Pinpoint the cell where the given text exists, returning its [x, y] midpoint coordinate. 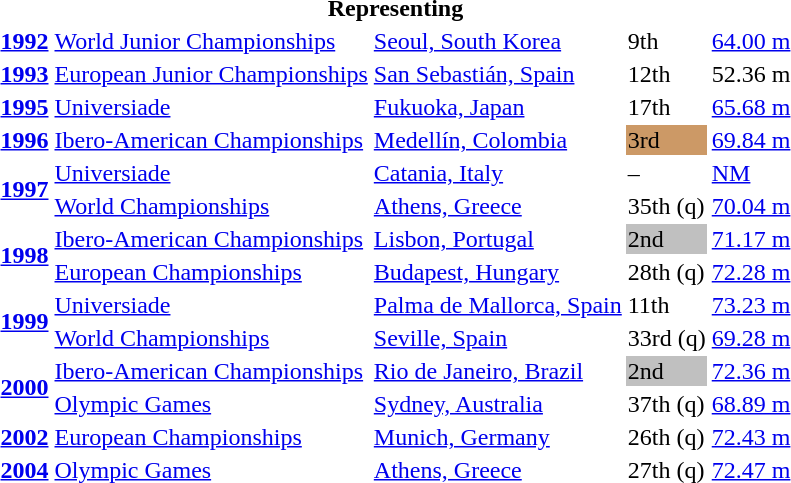
3rd [666, 140]
Munich, Germany [498, 437]
Medellín, Colombia [498, 140]
World Junior Championships [211, 41]
33rd (q) [666, 338]
Lisbon, Portugal [498, 239]
35th (q) [666, 206]
12th [666, 74]
28th (q) [666, 272]
San Sebastián, Spain [498, 74]
17th [666, 107]
Catania, Italy [498, 173]
37th (q) [666, 404]
Sydney, Australia [498, 404]
11th [666, 305]
Seville, Spain [498, 338]
Seoul, South Korea [498, 41]
Athens, Greece [498, 206]
Budapest, Hungary [498, 272]
European Junior Championships [211, 74]
26th (q) [666, 437]
Fukuoka, Japan [498, 107]
Rio de Janeiro, Brazil [498, 371]
– [666, 173]
Palma de Mallorca, Spain [498, 305]
Olympic Games [211, 404]
9th [666, 41]
